Return [X, Y] of the center of cell containing provided text 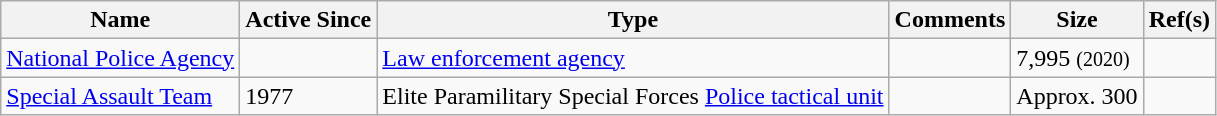
Size [1077, 20]
National Police Agency [120, 58]
Active Since [308, 20]
Law enforcement agency [633, 58]
Special Assault Team [120, 96]
Ref(s) [1179, 20]
Name [120, 20]
7,995 (2020) [1077, 58]
Approx. 300 [1077, 96]
1977 [308, 96]
Comments [950, 20]
Elite Paramilitary Special Forces Police tactical unit [633, 96]
Type [633, 20]
